Capture the cell that displays the provided text and extract its (x, y) central coordinate. 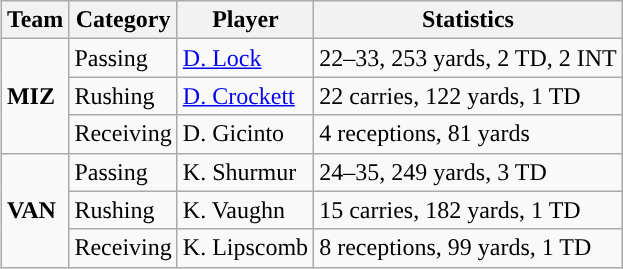
Statistics (468, 20)
4 receptions, 81 yards (468, 134)
24–35, 249 yards, 3 TD (468, 172)
MIZ (35, 96)
K. Vaughn (245, 210)
22–33, 253 yards, 2 TD, 2 INT (468, 58)
15 carries, 182 yards, 1 TD (468, 210)
VAN (35, 210)
Category (123, 20)
D. Gicinto (245, 134)
D. Crockett (245, 96)
K. Lipscomb (245, 248)
K. Shurmur (245, 172)
22 carries, 122 yards, 1 TD (468, 96)
Player (245, 20)
Team (35, 20)
D. Lock (245, 58)
8 receptions, 99 yards, 1 TD (468, 248)
